Scan for the cell matching the given text and deliver its [X, Y] coordinate at center. 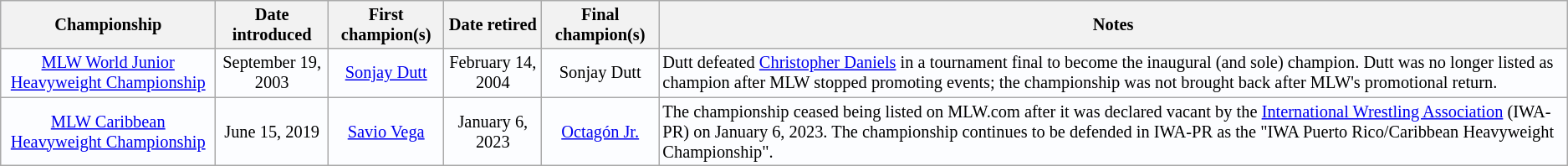
Championship [109, 24]
Date retired [493, 24]
First champion(s) [386, 24]
February 14, 2004 [493, 73]
Octagón Jr. [600, 132]
Date introduced [273, 24]
Notes [1114, 24]
Final champion(s) [600, 24]
September 19, 2003 [273, 73]
June 15, 2019 [273, 132]
Savio Vega [386, 132]
MLW Caribbean Heavyweight Championship [109, 132]
January 6, 2023 [493, 132]
MLW World Junior Heavyweight Championship [109, 73]
